From the cell containing the given text, extract its center point as (x, y) coordinate. 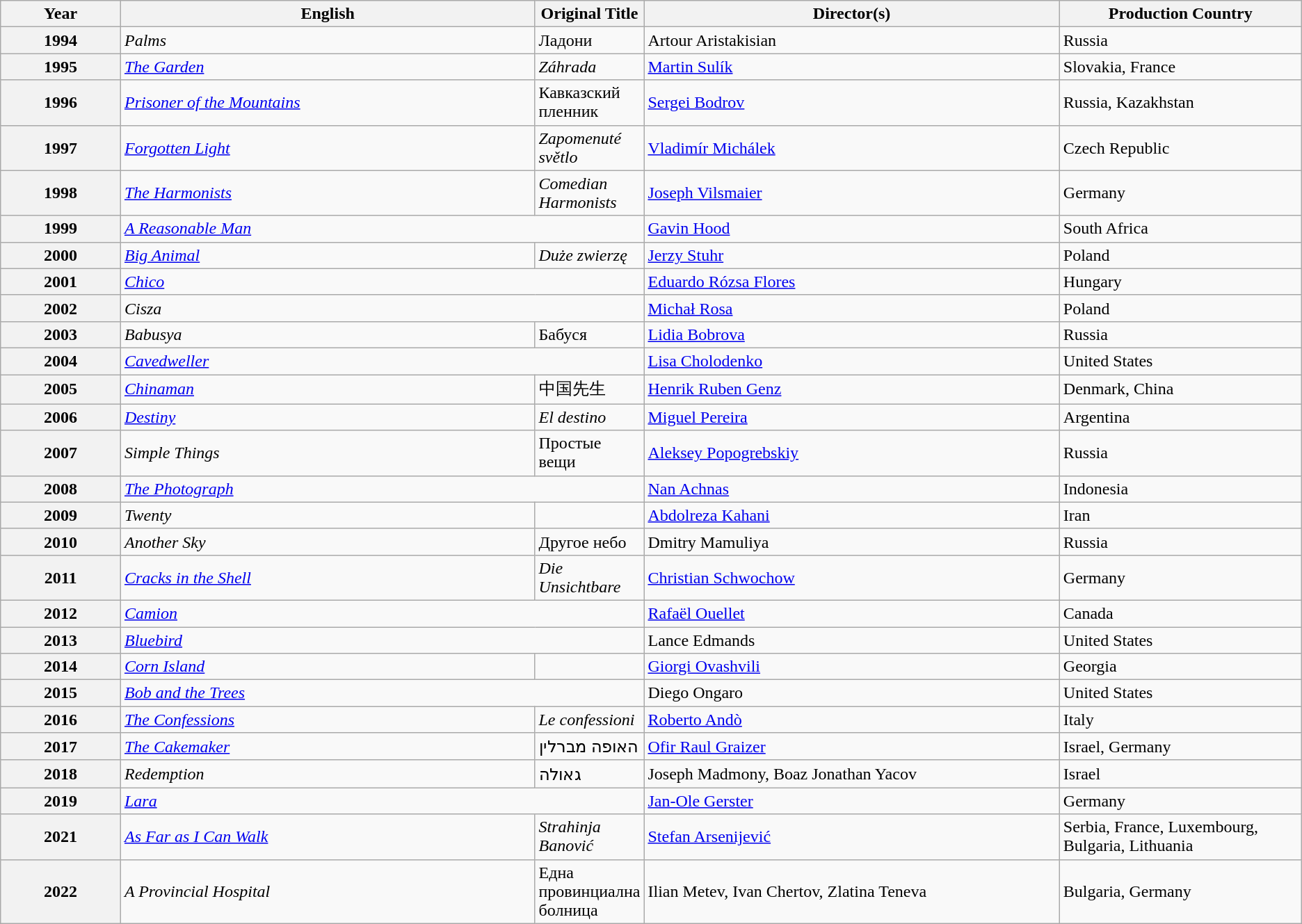
Serbia, France, Luxembourg, Bulgaria, Lithuania (1180, 837)
Redemption (328, 774)
Dmitry Mamuliya (851, 542)
Strahinja Banović (590, 837)
Кавказский пленник (590, 103)
El destino (590, 417)
2017 (61, 747)
Original Title (590, 14)
Italy (1180, 720)
Lance Edmands (851, 640)
Chico (383, 282)
Gavin Hood (851, 229)
A Reasonable Man (383, 229)
Lara (383, 801)
Cisza (383, 308)
2009 (61, 515)
1999 (61, 229)
Една провинциална болница (590, 891)
Year (61, 14)
Bob and the Trees (383, 693)
中国先生 (590, 389)
2021 (61, 837)
Jan-Ole Gerster (851, 801)
1998 (61, 193)
Comedian Harmonists (590, 193)
Georgia (1180, 667)
Czech Republic (1180, 147)
גאולה (590, 774)
The Confessions (328, 720)
2002 (61, 308)
Abdolreza Kahani (851, 515)
Israel, Germany (1180, 747)
Joseph Vilsmaier (851, 193)
Roberto Andò (851, 720)
Babusya (328, 334)
Russia, Kazakhstan (1180, 103)
2018 (61, 774)
1994 (61, 40)
English (328, 14)
Ладони (590, 40)
Záhrada (590, 67)
Palms (328, 40)
Destiny (328, 417)
2003 (61, 334)
2012 (61, 613)
Camion (383, 613)
Henrik Ruben Genz (851, 389)
South Africa (1180, 229)
Rafaël Ouellet (851, 613)
Another Sky (328, 542)
2006 (61, 417)
Hungary (1180, 282)
Israel (1180, 774)
2014 (61, 667)
2000 (61, 255)
Nan Achnas (851, 489)
Prisoner of the Mountains (328, 103)
2016 (61, 720)
2019 (61, 801)
Slovakia, France (1180, 67)
Director(s) (851, 14)
2015 (61, 693)
Aleksey Popogrebskiy (851, 453)
1995 (61, 67)
The Garden (328, 67)
The Cakemaker (328, 747)
Sergei Bodrov (851, 103)
Miguel Pereira (851, 417)
Production Country (1180, 14)
Diego Ongaro (851, 693)
Artour Aristakisian (851, 40)
The Photograph (383, 489)
2013 (61, 640)
האופה מברלין (590, 747)
Iran (1180, 515)
As Far as I Can Walk (328, 837)
Zapomenuté světlo (590, 147)
Big Animal (328, 255)
Cracks in the Shell (328, 577)
Bulgaria, Germany (1180, 891)
Другое небо (590, 542)
A Provincial Hospital (328, 891)
Vladimír Michálek (851, 147)
2007 (61, 453)
Le confessioni (590, 720)
Die Unsichtbare (590, 577)
Stefan Arsenijević (851, 837)
1997 (61, 147)
Chinaman (328, 389)
2011 (61, 577)
Indonesia (1180, 489)
Michał Rosa (851, 308)
2010 (61, 542)
Бабуся (590, 334)
Jerzy Stuhr (851, 255)
Lisa Cholodenko (851, 361)
Forgotten Light (328, 147)
Duże zwierzę (590, 255)
2005 (61, 389)
Giorgi Ovashvili (851, 667)
Lidia Bobrova (851, 334)
The Harmonists (328, 193)
Простые вещи (590, 453)
2004 (61, 361)
Corn Island (328, 667)
Argentina (1180, 417)
2008 (61, 489)
Eduardo Rózsa Flores (851, 282)
Canada (1180, 613)
Ilian Metev, Ivan Chertov, Zlatina Teneva (851, 891)
Bluebird (383, 640)
Twenty (328, 515)
1996 (61, 103)
Simple Things (328, 453)
Ofir Raul Graizer (851, 747)
Cavedweller (383, 361)
2001 (61, 282)
Christian Schwochow (851, 577)
2022 (61, 891)
Martin Sulík (851, 67)
Joseph Madmony, Boaz Jonathan Yacov (851, 774)
Denmark, China (1180, 389)
